Return the [x, y] coordinate for the center point of the cell that contains the specified text.  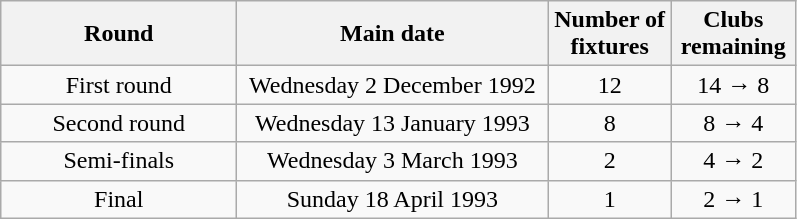
2 → 1 [733, 199]
Round [119, 34]
Clubs remaining [733, 34]
Number of fixtures [610, 34]
First round [119, 85]
Sunday 18 April 1993 [392, 199]
Second round [119, 123]
14 → 8 [733, 85]
1 [610, 199]
Final [119, 199]
Wednesday 13 January 1993 [392, 123]
Wednesday 3 March 1993 [392, 161]
4 → 2 [733, 161]
2 [610, 161]
Semi-finals [119, 161]
Wednesday 2 December 1992 [392, 85]
Main date [392, 34]
8 → 4 [733, 123]
12 [610, 85]
8 [610, 123]
